Output the (X, Y) coordinate of the center of the cell containing the given text.  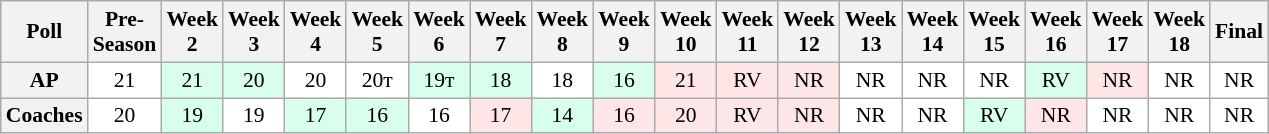
Week3 (254, 32)
Poll (44, 32)
Week13 (871, 32)
Week14 (933, 32)
Week10 (686, 32)
Week5 (377, 32)
Week18 (1179, 32)
Week17 (1118, 32)
20т (377, 80)
Week4 (316, 32)
Week7 (501, 32)
Week9 (624, 32)
14 (562, 116)
Final (1239, 32)
Week11 (748, 32)
19т (439, 80)
Week15 (994, 32)
Pre-Season (125, 32)
Week16 (1056, 32)
AP (44, 80)
Week12 (809, 32)
Coaches (44, 116)
Week6 (439, 32)
Week8 (562, 32)
Week2 (192, 32)
